Determine the [x, y] coordinate at the center of the cell enclosing the given text.  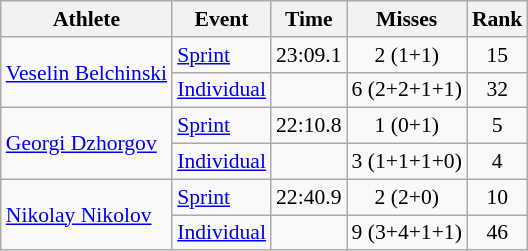
Veselin Belchinski [86, 72]
Time [308, 19]
9 (3+4+1+1) [406, 233]
32 [498, 90]
5 [498, 126]
23:09.1 [308, 55]
4 [498, 162]
Misses [406, 19]
2 (2+0) [406, 197]
15 [498, 55]
3 (1+1+1+0) [406, 162]
6 (2+2+1+1) [406, 90]
Rank [498, 19]
Athlete [86, 19]
46 [498, 233]
22:40.9 [308, 197]
Georgi Dzhorgov [86, 144]
2 (1+1) [406, 55]
10 [498, 197]
Nikolay Nikolov [86, 214]
Event [222, 19]
22:10.8 [308, 126]
1 (0+1) [406, 126]
